Locate the cell with the specified text and output its [X, Y] center coordinate. 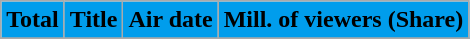
Total [33, 20]
Mill. of viewers (Share) [344, 20]
Air date [170, 20]
Title [94, 20]
